Identify which cell holds the provided text, then report its (X, Y) central coordinate. 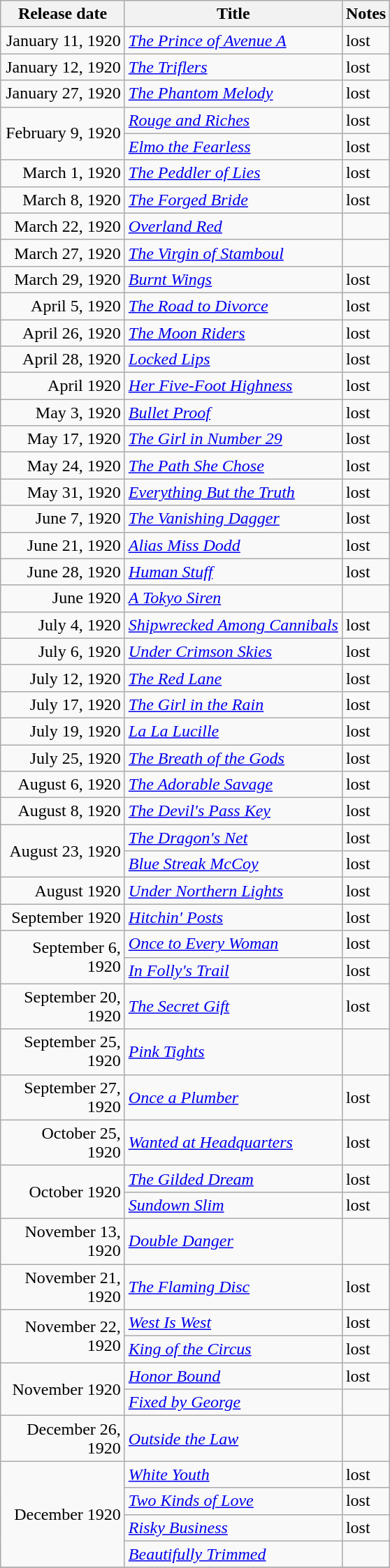
September 25, 1920 (63, 1051)
July 6, 1920 (63, 651)
Rouge and Riches (233, 120)
August 1920 (63, 891)
Overland Red (233, 226)
The Path She Chose (233, 466)
The Forged Bride (233, 200)
April 28, 1920 (63, 360)
November 21, 1920 (63, 1286)
March 29, 1920 (63, 279)
December 1920 (63, 1514)
February 9, 1920 (63, 133)
Double Danger (233, 1241)
October 25, 1920 (63, 1142)
The Flaming Disc (233, 1286)
Two Kinds of Love (233, 1501)
The Dragon's Net (233, 838)
West Is West (233, 1323)
King of the Circus (233, 1349)
The Girl in Number 29 (233, 439)
The Road to Divorce (233, 306)
Alias Miss Dodd (233, 545)
July 17, 1920 (63, 704)
July 4, 1920 (63, 625)
Once a Plumber (233, 1097)
July 12, 1920 (63, 678)
November 1920 (63, 1389)
Honor Bound (233, 1376)
September 6, 1920 (63, 957)
The Vanishing Dagger (233, 519)
A Tokyo Siren (233, 598)
Sundown Slim (233, 1205)
September 27, 1920 (63, 1097)
The Breath of the Gods (233, 757)
November 13, 1920 (63, 1241)
March 22, 1920 (63, 226)
May 31, 1920 (63, 492)
The Adorable Savage (233, 785)
Burnt Wings (233, 279)
May 17, 1920 (63, 439)
Risky Business (233, 1528)
Release date (63, 14)
The Prince of Avenue A (233, 40)
May 24, 1920 (63, 466)
The Devil's Pass Key (233, 811)
January 27, 1920 (63, 94)
Pink Tights (233, 1051)
The Virgin of Stamboul (233, 253)
La La Lucille (233, 731)
June 7, 1920 (63, 519)
June 28, 1920 (63, 572)
April 26, 1920 (63, 333)
January 12, 1920 (63, 67)
September 1920 (63, 917)
December 26, 1920 (63, 1438)
Her Five-Foot Highness (233, 386)
April 1920 (63, 386)
March 1, 1920 (63, 173)
August 23, 1920 (63, 851)
March 8, 1920 (63, 200)
Notes (366, 14)
Elmo the Fearless (233, 147)
The Girl in the Rain (233, 704)
Human Stuff (233, 572)
Beautifully Trimmed (233, 1554)
The Triflers (233, 67)
Locked Lips (233, 360)
Wanted at Headquarters (233, 1142)
The Gilded Dream (233, 1178)
July 25, 1920 (63, 757)
May 3, 1920 (63, 413)
August 6, 1920 (63, 785)
October 1920 (63, 1192)
Blue Streak McCoy (233, 864)
In Folly's Trail (233, 970)
Outside the Law (233, 1438)
Once to Every Woman (233, 944)
Shipwrecked Among Cannibals (233, 625)
The Moon Riders (233, 333)
The Secret Gift (233, 1007)
March 27, 1920 (63, 253)
Under Northern Lights (233, 891)
Under Crimson Skies (233, 651)
June 21, 1920 (63, 545)
June 1920 (63, 598)
The Phantom Melody (233, 94)
Hitchin' Posts (233, 917)
Title (233, 14)
July 19, 1920 (63, 731)
January 11, 1920 (63, 40)
The Red Lane (233, 678)
November 22, 1920 (63, 1336)
Fixed by George (233, 1403)
The Peddler of Lies (233, 173)
August 8, 1920 (63, 811)
Everything But the Truth (233, 492)
Bullet Proof (233, 413)
September 20, 1920 (63, 1007)
April 5, 1920 (63, 306)
White Youth (233, 1474)
